Extract the (x, y) coordinate from the center of the cell holding the provided text.  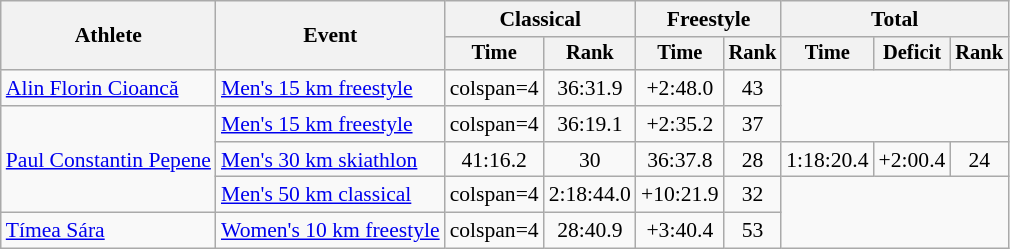
36:31.9 (590, 88)
Deficit (912, 54)
37 (753, 124)
36:37.8 (680, 160)
41:16.2 (494, 160)
Event (330, 36)
+2:48.0 (680, 88)
Alin Florin Cioancă (108, 88)
32 (753, 195)
Men's 30 km skiathlon (330, 160)
Athlete (108, 36)
24 (979, 160)
28:40.9 (590, 231)
+10:21.9 (680, 195)
28 (753, 160)
+2:35.2 (680, 124)
Paul Constantin Pepene (108, 160)
+3:40.4 (680, 231)
53 (753, 231)
2:18:44.0 (590, 195)
43 (753, 88)
Total (894, 19)
1:18:20.4 (827, 160)
Women's 10 km freestyle (330, 231)
Classical (540, 19)
30 (590, 160)
Men's 50 km classical (330, 195)
+2:00.4 (912, 160)
Tímea Sára (108, 231)
Freestyle (708, 19)
36:19.1 (590, 124)
